Capture the cell that displays the provided text and extract its [x, y] central coordinate. 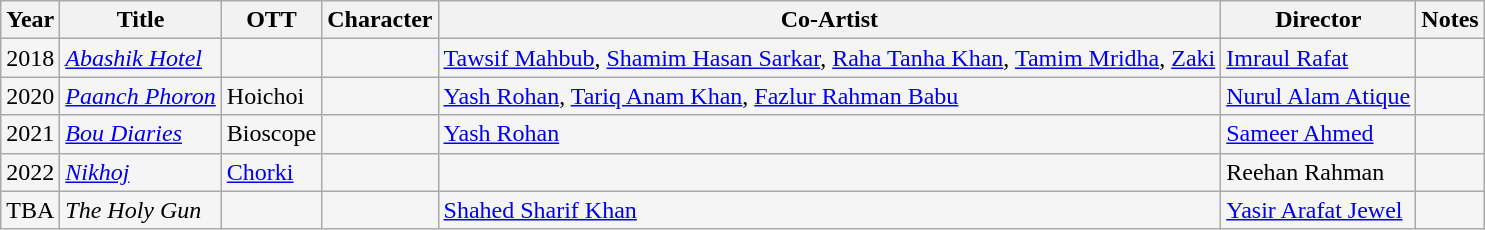
Bou Diaries [140, 134]
Tawsif Mahbub, Shamim Hasan Sarkar, Raha Tanha Khan, Tamim Mridha, Zaki [830, 58]
OTT [271, 20]
TBA [30, 210]
Director [1318, 20]
Reehan Rahman [1318, 172]
Yasir Arafat Jewel [1318, 210]
Sameer Ahmed [1318, 134]
Chorki [271, 172]
Yash Rohan, Tariq Anam Khan, Fazlur Rahman Babu [830, 96]
2022 [30, 172]
Year [30, 20]
Shahed Sharif Khan [830, 210]
Abashik Hotel [140, 58]
Paanch Phoron [140, 96]
2018 [30, 58]
Character [380, 20]
Nikhoj [140, 172]
Title [140, 20]
2021 [30, 134]
Nurul Alam Atique [1318, 96]
Bioscope [271, 134]
Notes [1450, 20]
Hoichoi [271, 96]
Co-Artist [830, 20]
The Holy Gun [140, 210]
2020 [30, 96]
Yash Rohan [830, 134]
Imraul Rafat [1318, 58]
